From the cell containing the given text, extract its center point as [X, Y] coordinate. 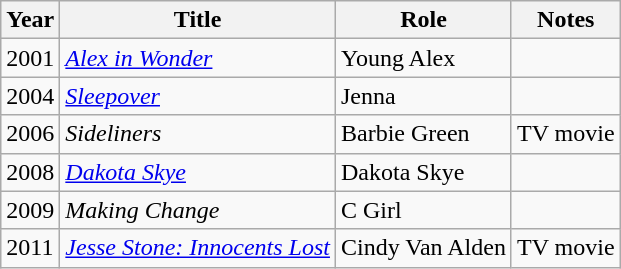
2011 [30, 248]
Cindy Van Alden [423, 248]
Sleepover [198, 96]
Young Alex [423, 58]
2001 [30, 58]
Year [30, 20]
Sideliners [198, 134]
Alex in Wonder [198, 58]
2006 [30, 134]
2004 [30, 96]
C Girl [423, 210]
Notes [566, 20]
Title [198, 20]
2008 [30, 172]
2009 [30, 210]
Jesse Stone: Innocents Lost [198, 248]
Jenna [423, 96]
Barbie Green [423, 134]
Role [423, 20]
Making Change [198, 210]
